Search for the cell housing the specified text and yield its [X, Y] center coordinate. 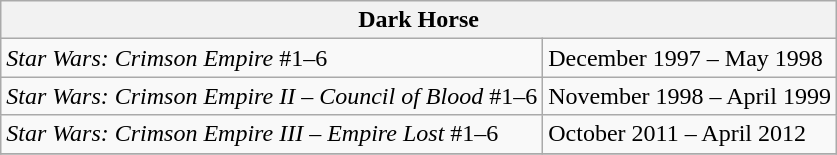
Dark Horse [419, 20]
Star Wars: Crimson Empire #1–6 [272, 58]
Star Wars: Crimson Empire III – Empire Lost #1–6 [272, 134]
November 1998 – April 1999 [690, 96]
October 2011 – April 2012 [690, 134]
December 1997 – May 1998 [690, 58]
Star Wars: Crimson Empire II – Council of Blood #1–6 [272, 96]
